Return (x, y) of the center of cell containing provided text 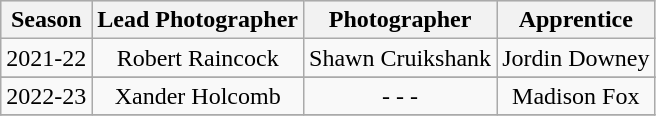
2022-23 (46, 96)
- - - (400, 96)
Madison Fox (576, 96)
Shawn Cruikshank (400, 58)
Robert Raincock (198, 58)
Jordin Downey (576, 58)
Photographer (400, 20)
Apprentice (576, 20)
Season (46, 20)
2021-22 (46, 58)
Xander Holcomb (198, 96)
Lead Photographer (198, 20)
